Capture the cell that displays the provided text and extract its (x, y) central coordinate. 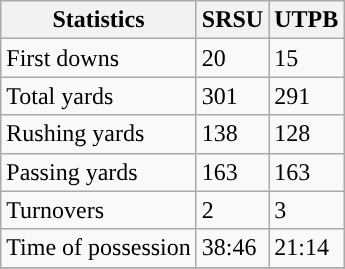
Total yards (99, 96)
Statistics (99, 20)
38:46 (232, 248)
SRSU (232, 20)
Rushing yards (99, 134)
291 (306, 96)
15 (306, 58)
UTPB (306, 20)
21:14 (306, 248)
First downs (99, 58)
138 (232, 134)
128 (306, 134)
2 (232, 210)
20 (232, 58)
3 (306, 210)
301 (232, 96)
Time of possession (99, 248)
Passing yards (99, 172)
Turnovers (99, 210)
